Provide the (x, y) coordinate of the cell's center where the given text is located.  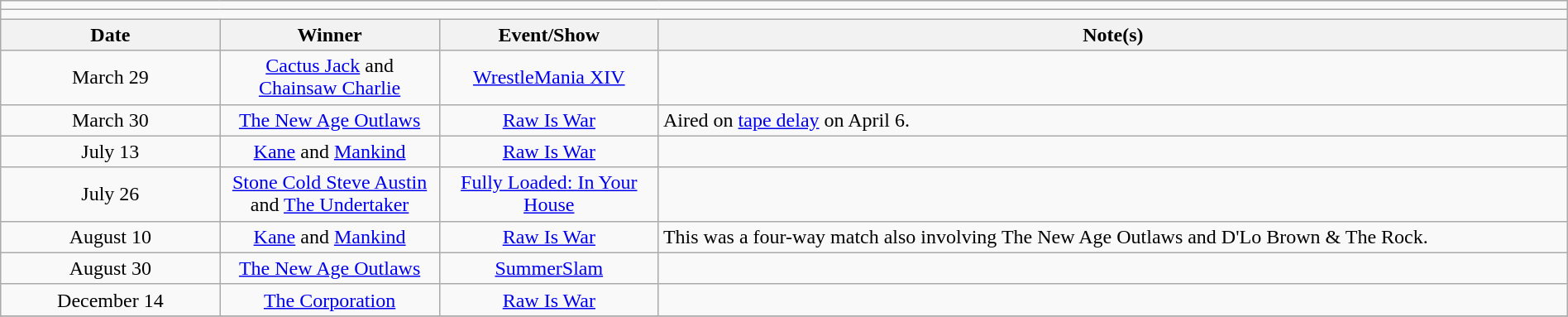
August 30 (111, 268)
August 10 (111, 237)
July 13 (111, 151)
July 26 (111, 194)
SummerSlam (549, 268)
Event/Show (549, 35)
December 14 (111, 300)
This was a four-way match also involving The New Age Outlaws and D'Lo Brown & The Rock. (1113, 237)
Stone Cold Steve Austin and The Undertaker (329, 194)
The Corporation (329, 300)
WrestleMania XIV (549, 78)
Date (111, 35)
Note(s) (1113, 35)
March 29 (111, 78)
March 30 (111, 120)
Aired on tape delay on April 6. (1113, 120)
Fully Loaded: In Your House (549, 194)
Winner (329, 35)
Cactus Jack and Chainsaw Charlie (329, 78)
